Scan for the cell matching the given text and deliver its (X, Y) coordinate at center. 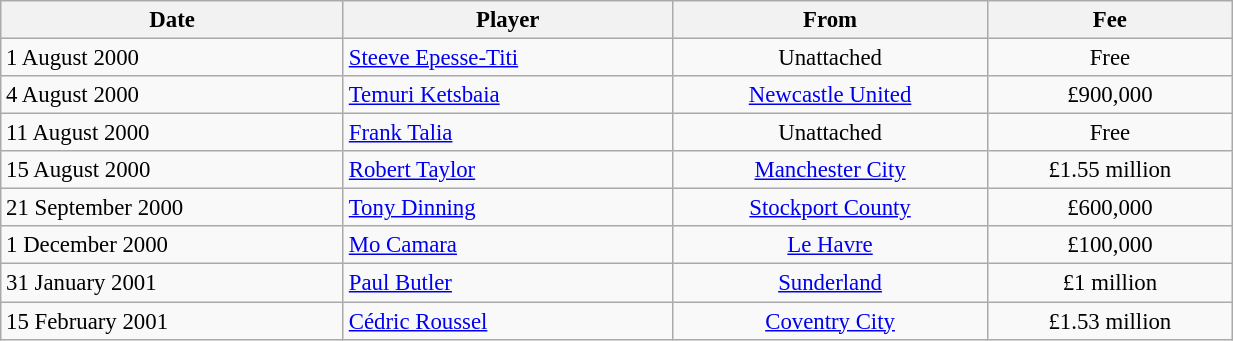
Robert Taylor (508, 170)
Newcastle United (830, 95)
11 August 2000 (172, 133)
Tony Dinning (508, 208)
Manchester City (830, 170)
Sunderland (830, 283)
1 December 2000 (172, 245)
Player (508, 20)
£900,000 (1110, 95)
4 August 2000 (172, 95)
Date (172, 20)
£1.53 million (1110, 321)
15 August 2000 (172, 170)
Paul Butler (508, 283)
1 August 2000 (172, 58)
Coventry City (830, 321)
£600,000 (1110, 208)
Fee (1110, 20)
£100,000 (1110, 245)
Cédric Roussel (508, 321)
15 February 2001 (172, 321)
Steeve Epesse-Titi (508, 58)
Frank Talia (508, 133)
From (830, 20)
Temuri Ketsbaia (508, 95)
21 September 2000 (172, 208)
£1.55 million (1110, 170)
Le Havre (830, 245)
Mo Camara (508, 245)
Stockport County (830, 208)
£1 million (1110, 283)
31 January 2001 (172, 283)
